Find where the given text appears and provide that cell's center as (x, y) coordinate. 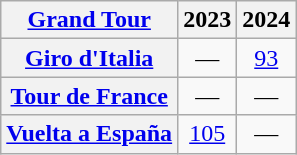
Vuelta a España (90, 134)
93 (266, 58)
Grand Tour (90, 20)
Giro d'Italia (90, 58)
105 (208, 134)
2023 (208, 20)
2024 (266, 20)
Tour de France (90, 96)
